Capture the cell that displays the provided text and extract its (X, Y) central coordinate. 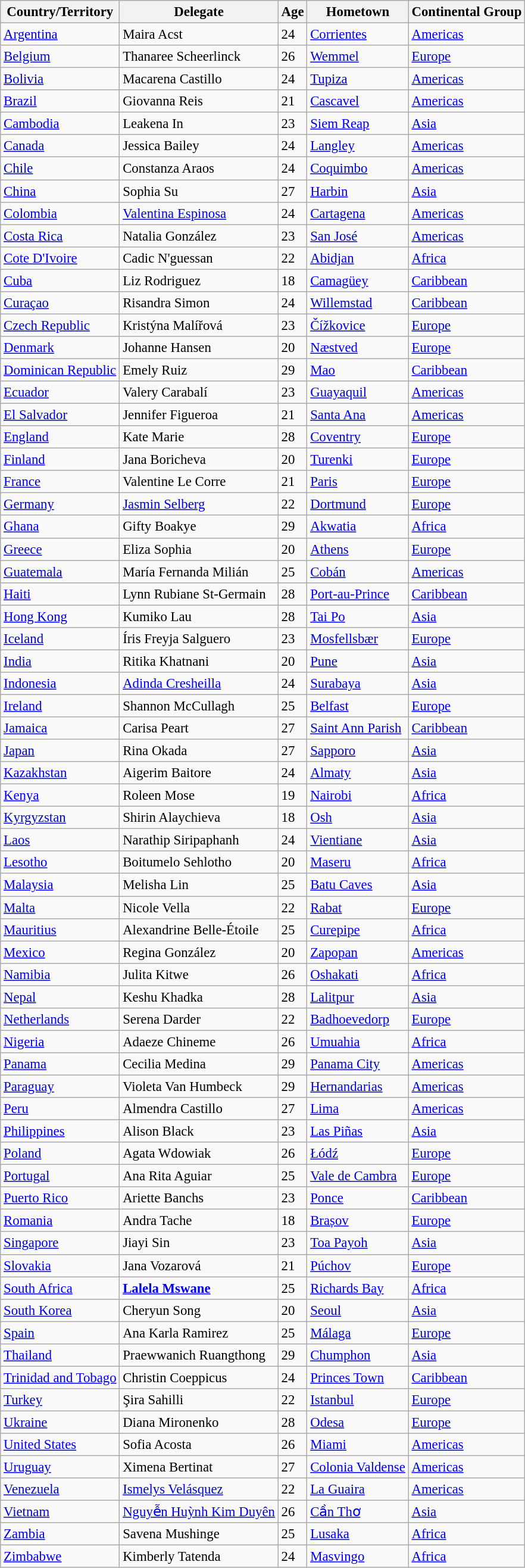
Boitumelo Sehlotho (199, 863)
Liz Rodriguez (199, 280)
La Guaira (358, 1489)
Narathip Siripaphanh (199, 840)
Tai Po (358, 616)
Cần Thơ (358, 1512)
Miami (358, 1445)
Thanaree Scheerlinck (199, 57)
Willemstad (358, 303)
Osh (358, 818)
Umuahia (358, 1042)
France (60, 482)
Guatemala (60, 572)
Camagüey (358, 280)
Odesa (358, 1422)
Ponce (358, 1198)
England (60, 437)
Jana Vozarová (199, 1265)
Indonesia (60, 684)
Kyrgyzstan (60, 818)
Portugal (60, 1176)
Malta (60, 908)
Guayaquil (358, 392)
Germany (60, 504)
Hometown (358, 12)
Valentine Le Corre (199, 482)
Seoul (358, 1310)
Zambia (60, 1534)
Richards Bay (358, 1288)
Jennifer Figueroa (199, 415)
Kenya (60, 796)
Slovakia (60, 1265)
Lusaka (358, 1534)
United States (60, 1445)
Gifty Boakye (199, 527)
Serena Darder (199, 1020)
Chile (60, 169)
Aigerim Baitore (199, 773)
Hong Kong (60, 616)
Ana Karla Ramirez (199, 1333)
Risandra Simon (199, 303)
Rina Okada (199, 751)
Turenki (358, 460)
El Salvador (60, 415)
Pune (358, 661)
Čížkovice (358, 325)
Dortmund (358, 504)
Costa Rica (60, 236)
Ana Rita Aguiar (199, 1176)
Brașov (358, 1221)
Violeta Van Humbeck (199, 1086)
Jiayi Sin (199, 1243)
Kumiko Lau (199, 616)
Greece (60, 549)
Cote D'Ivoire (60, 258)
Las Piñas (358, 1131)
Şira Sahilli (199, 1400)
Mauritius (60, 930)
Ghana (60, 527)
Málaga (358, 1333)
Tupiza (358, 79)
Andra Tache (199, 1221)
Cheryun Song (199, 1310)
Vientiane (358, 840)
Age (293, 12)
Siem Reap (358, 124)
Keshu Khadka (199, 997)
Country/Territory (60, 12)
Maseru (358, 863)
Canada (60, 146)
Denmark (60, 348)
Haiti (60, 594)
Ecuador (60, 392)
Santa Ana (358, 415)
Almendra Castillo (199, 1109)
Saint Ann Parish (358, 728)
Curepipe (358, 930)
San José (358, 236)
Nicole Vella (199, 908)
Ismelys Velásquez (199, 1489)
Paraguay (60, 1086)
Jamaica (60, 728)
Abidjan (358, 258)
Jasmin Selberg (199, 504)
Cobán (358, 572)
Lalitpur (358, 997)
Colonia Valdense (358, 1467)
Philippines (60, 1131)
Lesotho (60, 863)
Zimbabwe (60, 1557)
Zapopan (358, 952)
Sapporo (358, 751)
Ariette Banchs (199, 1198)
Cartagena (358, 213)
Peru (60, 1109)
Nguyễn Huỳnh Kim Duyên (199, 1512)
Iceland (60, 639)
Coventry (358, 437)
Mexico (60, 952)
Toa Payoh (358, 1243)
Netherlands (60, 1020)
Dominican Republic (60, 370)
Nairobi (358, 796)
Kate Marie (199, 437)
India (60, 661)
Mao (358, 370)
Malaysia (60, 885)
Chumphon (358, 1355)
South Africa (60, 1288)
Langley (358, 146)
Melisha Lin (199, 885)
Japan (60, 751)
Ukraine (60, 1422)
Akwatia (358, 527)
Næstved (358, 348)
Singapore (60, 1243)
Nepal (60, 997)
Hernandarias (358, 1086)
Emely Ruiz (199, 370)
Finland (60, 460)
Maira Acst (199, 35)
Agata Wdowiak (199, 1154)
Cecilia Medina (199, 1064)
Belgium (60, 57)
Romania (60, 1221)
Savena Mushinge (199, 1534)
María Fernanda Milián (199, 572)
Natalia González (199, 236)
Wemmel (358, 57)
Belfast (358, 706)
Ireland (60, 706)
Oshakati (358, 974)
Harbin (358, 191)
Colombia (60, 213)
Argentina (60, 35)
Praewwanich Ruangthong (199, 1355)
Carisa Peart (199, 728)
Macarena Castillo (199, 79)
Cascavel (358, 101)
Batu Caves (358, 885)
Valery Carabalí (199, 392)
Kimberly Tatenda (199, 1557)
South Korea (60, 1310)
Curaçao (60, 303)
Thailand (60, 1355)
Nigeria (60, 1042)
Venezuela (60, 1489)
Púchov (358, 1265)
Julita Kitwe (199, 974)
Namibia (60, 974)
Shirin Alaychieva (199, 818)
Alison Black (199, 1131)
Ritika Khatnani (199, 661)
Bolivia (60, 79)
Panama City (358, 1064)
Corrientes (358, 35)
Almaty (358, 773)
Sophia Su (199, 191)
Jessica Bailey (199, 146)
Adaeze Chineme (199, 1042)
Lynn Rubiane St-Germain (199, 594)
Cadic N'guessan (199, 258)
Laos (60, 840)
Athens (358, 549)
Masvingo (358, 1557)
Delegate (199, 12)
Paris (358, 482)
China (60, 191)
Valentina Espinosa (199, 213)
Czech Republic (60, 325)
Leakena In (199, 124)
Kristýna Malířová (199, 325)
Johanne Hansen (199, 348)
Port-au-Prince (358, 594)
Regina González (199, 952)
Badhoevedorp (358, 1020)
Adinda Cresheilla (199, 684)
Christin Coeppicus (199, 1377)
Íris Freyja Salguero (199, 639)
Cuba (60, 280)
Giovanna Reis (199, 101)
Surabaya (358, 684)
Coquimbo (358, 169)
Poland (60, 1154)
Istanbul (358, 1400)
Łódź (358, 1154)
Kazakhstan (60, 773)
Panama (60, 1064)
Vietnam (60, 1512)
Eliza Sophia (199, 549)
Puerto Rico (60, 1198)
Vale de Cambra (358, 1176)
Uruguay (60, 1467)
Mosfellsbær (358, 639)
Shannon McCullagh (199, 706)
Diana Mironenko (199, 1422)
Trinidad and Tobago (60, 1377)
Cambodia (60, 124)
Lima (358, 1109)
Rabat (358, 908)
Constanza Araos (199, 169)
Princes Town (358, 1377)
Spain (60, 1333)
Turkey (60, 1400)
Continental Group (467, 12)
19 (293, 796)
Lalela Mswane (199, 1288)
Ximena Bertinat (199, 1467)
Alexandrine Belle-Étoile (199, 930)
Roleen Mose (199, 796)
Brazil (60, 101)
Sofia Acosta (199, 1445)
Jana Boricheva (199, 460)
